Detect which cell encompasses the target text, then output its [x, y] center coordinate. 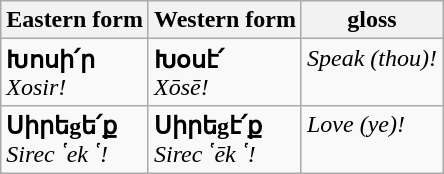
Սիրեgե՛քSirec῾ek῾! [75, 139]
Love (ye)! [372, 139]
Խոսի՛րXosir! [75, 72]
Սիրեgէ՛քSirec῾ēk῾! [224, 139]
Eastern form [75, 20]
Speak (thou)! [372, 72]
Western form [224, 20]
Խօսէ՛Xōsē! [224, 72]
gloss [372, 20]
